Find where the given text appears and provide that cell's center as (X, Y) coordinate. 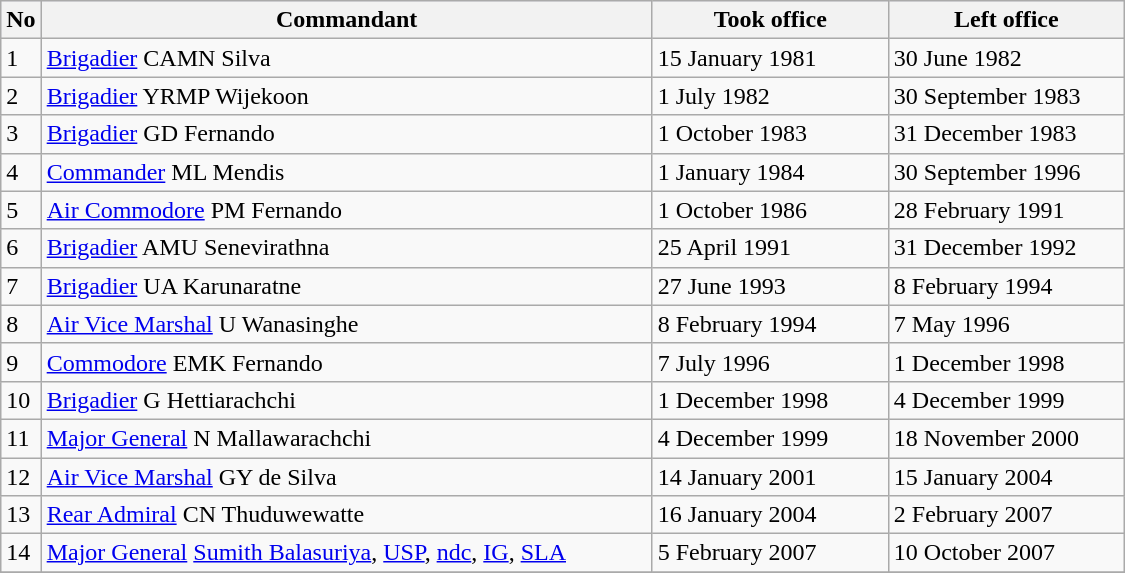
Brigadier CAMN Silva (346, 58)
2 February 2007 (1006, 515)
30 June 1982 (1006, 58)
Major General Sumith Balasuriya, USP, ndc, IG, SLA (346, 553)
7 (21, 286)
30 September 1983 (1006, 96)
15 January 2004 (1006, 477)
16 January 2004 (770, 515)
1 October 1983 (770, 134)
10 October 2007 (1006, 553)
No (21, 20)
Left office (1006, 20)
7 May 1996 (1006, 324)
28 February 1991 (1006, 210)
Air Vice Marshal GY de Silva (346, 477)
31 December 1983 (1006, 134)
1 (21, 58)
10 (21, 400)
3 (21, 134)
Commandant (346, 20)
27 June 1993 (770, 286)
Brigadier G Hettiarachchi (346, 400)
6 (21, 248)
5 (21, 210)
1 October 1986 (770, 210)
30 September 1996 (1006, 172)
Brigadier YRMP Wijekoon (346, 96)
13 (21, 515)
Air Vice Marshal U Wanasinghe (346, 324)
4 (21, 172)
14 (21, 553)
1 January 1984 (770, 172)
1 July 1982 (770, 96)
14 January 2001 (770, 477)
Brigadier GD Fernando (346, 134)
Commander ML Mendis (346, 172)
9 (21, 362)
Major General N Mallawarachchi (346, 438)
18 November 2000 (1006, 438)
31 December 1992 (1006, 248)
Commodore EMK Fernando (346, 362)
11 (21, 438)
15 January 1981 (770, 58)
8 (21, 324)
5 February 2007 (770, 553)
12 (21, 477)
25 April 1991 (770, 248)
Rear Admiral CN Thuduwewatte (346, 515)
Brigadier AMU Senevirathna (346, 248)
Brigadier UA Karunaratne (346, 286)
Air Commodore PM Fernando (346, 210)
2 (21, 96)
7 July 1996 (770, 362)
Took office (770, 20)
